Pinpoint the cell where the given text exists, returning its [x, y] midpoint coordinate. 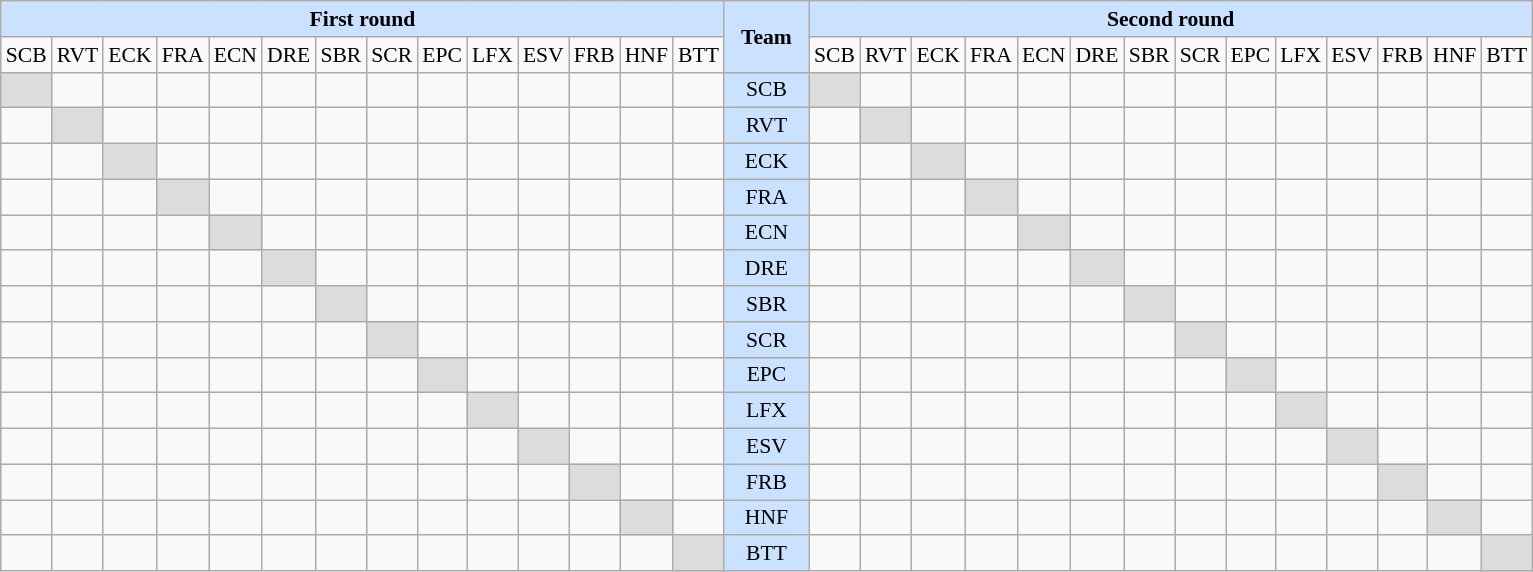
First round [362, 19]
Second round [1170, 19]
Team [766, 36]
